From the cell containing the given text, extract its center point as [x, y] coordinate. 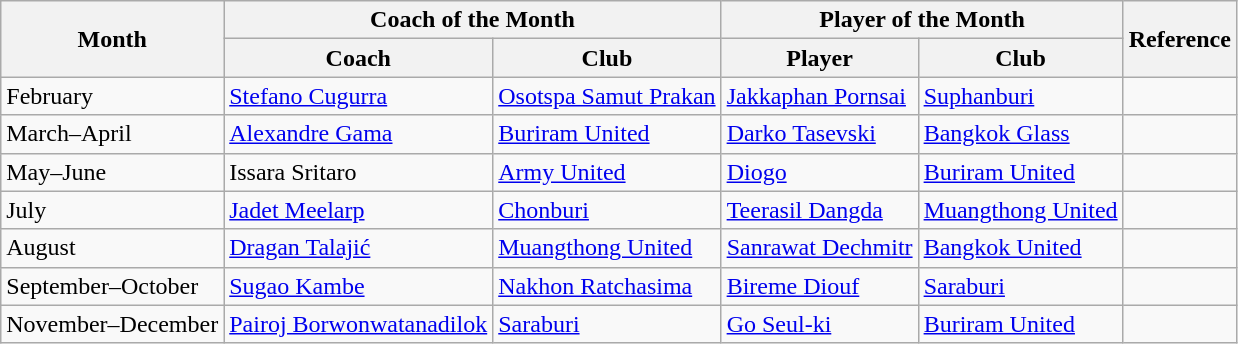
February [112, 96]
Sugao Kambe [358, 286]
Issara Sritaro [358, 172]
August [112, 248]
Teerasil Dangda [820, 210]
Pairoj Borwonwatanadilok [358, 324]
Stefano Cugurra [358, 96]
Suphanburi [1020, 96]
September–October [112, 286]
Chonburi [607, 210]
March–April [112, 134]
Player of the Month [922, 20]
Diogo [820, 172]
Dragan Talajić [358, 248]
Jadet Meelarp [358, 210]
Bangkok United [1020, 248]
Reference [1180, 39]
Sanrawat Dechmitr [820, 248]
July [112, 210]
Osotspa Samut Prakan [607, 96]
Coach [358, 58]
Darko Tasevski [820, 134]
Bangkok Glass [1020, 134]
Go Seul-ki [820, 324]
Nakhon Ratchasima [607, 286]
November–December [112, 324]
Jakkaphan Pornsai [820, 96]
Bireme Diouf [820, 286]
May–June [112, 172]
Month [112, 39]
Alexandre Gama [358, 134]
Player [820, 58]
Army United [607, 172]
Coach of the Month [472, 20]
